Provide the [x, y] coordinate of the cell's center where the given text is located.  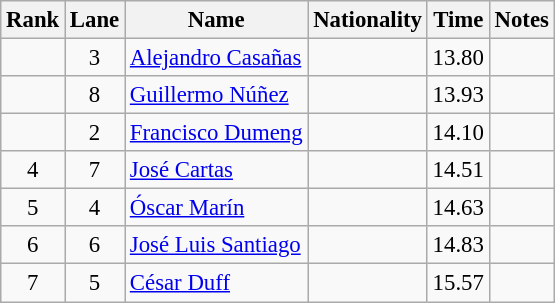
13.93 [458, 95]
Óscar Marín [216, 208]
Lane [95, 20]
Time [458, 20]
14.83 [458, 245]
14.10 [458, 133]
Name [216, 20]
José Luis Santiago [216, 245]
César Duff [216, 283]
2 [95, 133]
Nationality [368, 20]
Alejandro Casañas [216, 58]
José Cartas [216, 170]
Guillermo Núñez [216, 95]
13.80 [458, 58]
15.57 [458, 283]
Rank [33, 20]
8 [95, 95]
Francisco Dumeng [216, 133]
14.63 [458, 208]
3 [95, 58]
14.51 [458, 170]
Notes [522, 20]
